Output the (X, Y) coordinate of the center of the cell containing the given text.  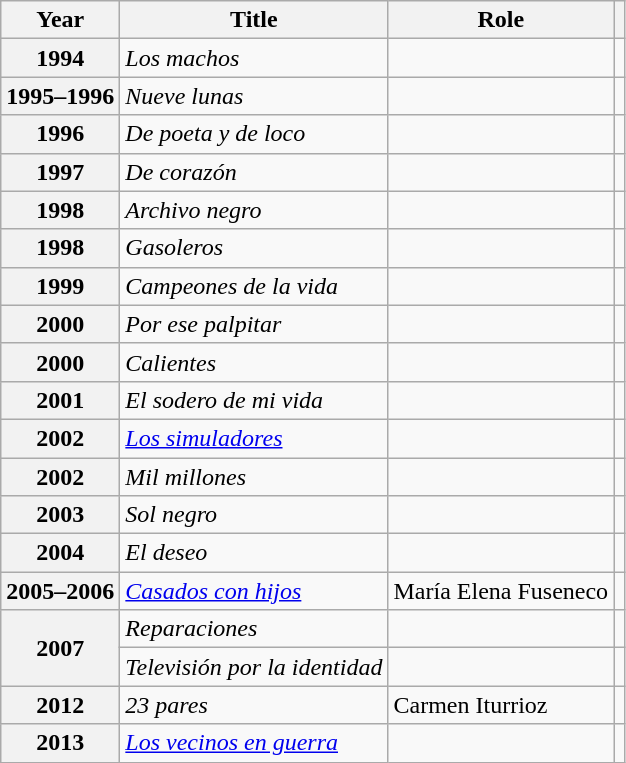
De corazón (254, 172)
María Elena Fuseneco (501, 591)
Title (254, 20)
Year (60, 20)
Role (501, 20)
Sol negro (254, 515)
1996 (60, 134)
Nueve lunas (254, 96)
Los vecinos en guerra (254, 743)
Calientes (254, 362)
2001 (60, 400)
Por ese palpitar (254, 324)
El sodero de mi vida (254, 400)
2007 (60, 648)
Televisión por la identidad (254, 667)
2004 (60, 553)
1994 (60, 58)
Los simuladores (254, 438)
Reparaciones (254, 629)
1997 (60, 172)
23 pares (254, 705)
Archivo negro (254, 210)
Mil millones (254, 477)
1999 (60, 286)
El deseo (254, 553)
Casados con hijos (254, 591)
Los machos (254, 58)
2005–2006 (60, 591)
2012 (60, 705)
De poeta y de loco (254, 134)
2013 (60, 743)
Campeones de la vida (254, 286)
Carmen Iturrioz (501, 705)
Gasoleros (254, 248)
2003 (60, 515)
1995–1996 (60, 96)
